From the cell containing the given text, extract its center point as (x, y) coordinate. 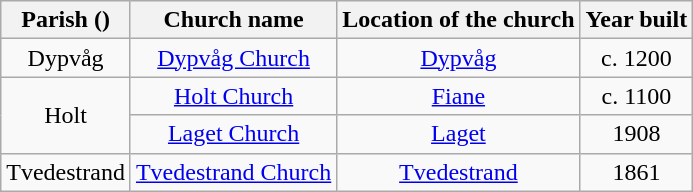
Parish () (66, 20)
c. 1100 (636, 96)
c. 1200 (636, 58)
1861 (636, 172)
Location of the church (458, 20)
Laget Church (233, 134)
Holt (66, 115)
Fiane (458, 96)
Laget (458, 134)
Tvedestrand Church (233, 172)
Church name (233, 20)
Holt Church (233, 96)
Dypvåg Church (233, 58)
Year built (636, 20)
1908 (636, 134)
